Scan for the cell matching the given text and deliver its [x, y] coordinate at center. 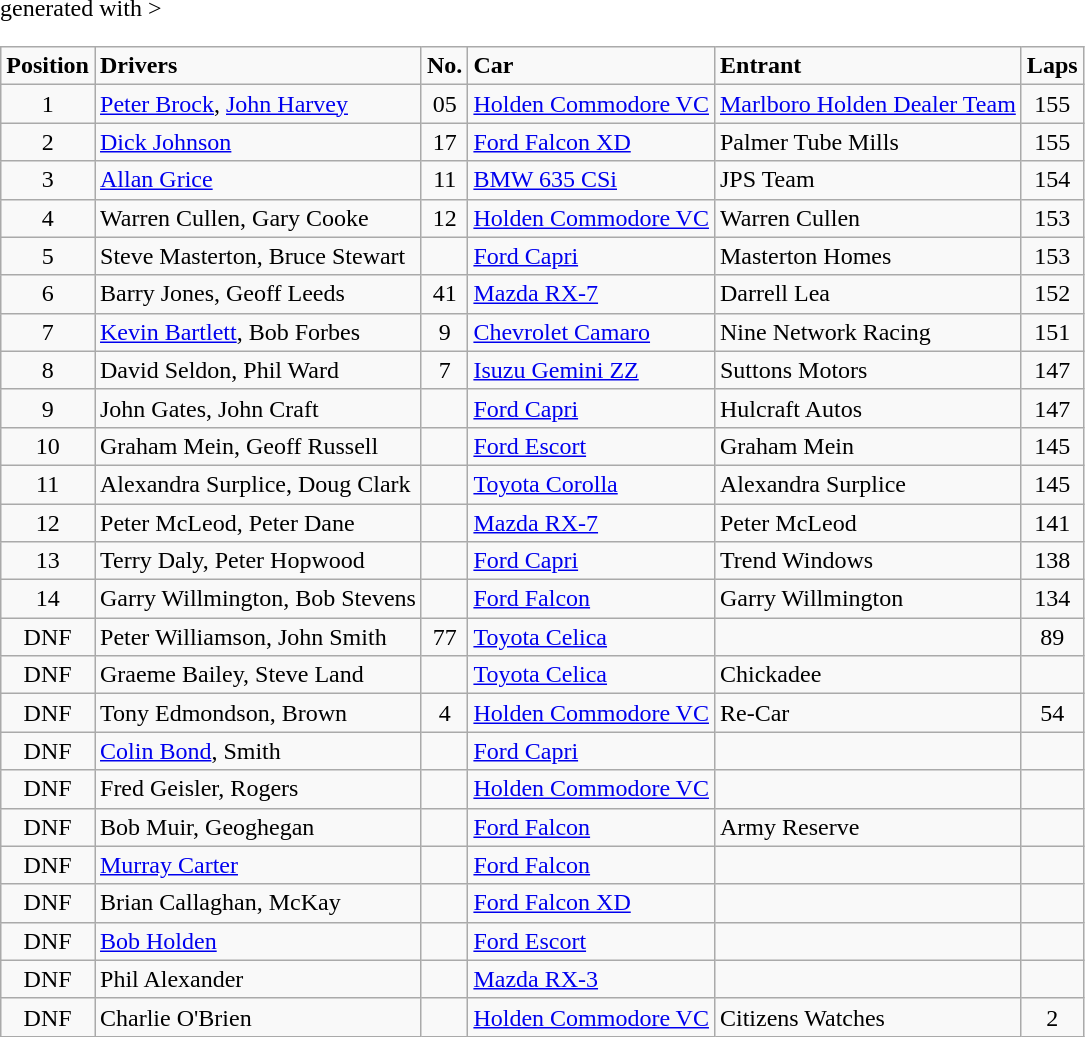
Kevin Bartlett, Bob Forbes [258, 332]
John Gates, John Craft [258, 408]
151 [1052, 332]
Steve Masterton, Bruce Stewart [258, 256]
Army Reserve [868, 827]
Tony Edmondson, Brown [258, 713]
Murray Carter [258, 865]
6 [48, 294]
5 [48, 256]
Position [48, 66]
154 [1052, 180]
Drivers [258, 66]
Colin Bond, Smith [258, 751]
Brian Callaghan, McKay [258, 903]
JPS Team [868, 180]
77 [444, 637]
14 [48, 599]
Marlboro Holden Dealer Team [868, 104]
17 [444, 142]
Toyota Corolla [592, 484]
Graham Mein [868, 446]
Dick Johnson [258, 142]
Car [592, 66]
Peter Williamson, John Smith [258, 637]
3 [48, 180]
Alexandra Surplice [868, 484]
Garry Willmington, Bob Stevens [258, 599]
141 [1052, 523]
54 [1052, 713]
13 [48, 561]
Suttons Motors [868, 370]
Re-Car [868, 713]
Palmer Tube Mills [868, 142]
BMW 635 CSi [592, 180]
Chickadee [868, 675]
05 [444, 104]
1 [48, 104]
89 [1052, 637]
138 [1052, 561]
David Seldon, Phil Ward [258, 370]
10 [48, 446]
Trend Windows [868, 561]
Bob Holden [258, 941]
41 [444, 294]
Warren Cullen [868, 218]
Alexandra Surplice, Doug Clark [258, 484]
Phil Alexander [258, 979]
Terry Daly, Peter Hopwood [258, 561]
Darrell Lea [868, 294]
No. [444, 66]
Peter McLeod [868, 523]
134 [1052, 599]
Laps [1052, 66]
Charlie O'Brien [258, 1017]
Graham Mein, Geoff Russell [258, 446]
152 [1052, 294]
Mazda RX-3 [592, 979]
Entrant [868, 66]
Nine Network Racing [868, 332]
Graeme Bailey, Steve Land [258, 675]
Masterton Homes [868, 256]
Garry Willmington [868, 599]
Isuzu Gemini ZZ [592, 370]
Warren Cullen, Gary Cooke [258, 218]
8 [48, 370]
Fred Geisler, Rogers [258, 789]
Allan Grice [258, 180]
Peter Brock, John Harvey [258, 104]
Peter McLeod, Peter Dane [258, 523]
Chevrolet Camaro [592, 332]
Citizens Watches [868, 1017]
Barry Jones, Geoff Leeds [258, 294]
Hulcraft Autos [868, 408]
Bob Muir, Geoghegan [258, 827]
